For the text-containing cell, return its midpoint in (X, Y) coordinate format. 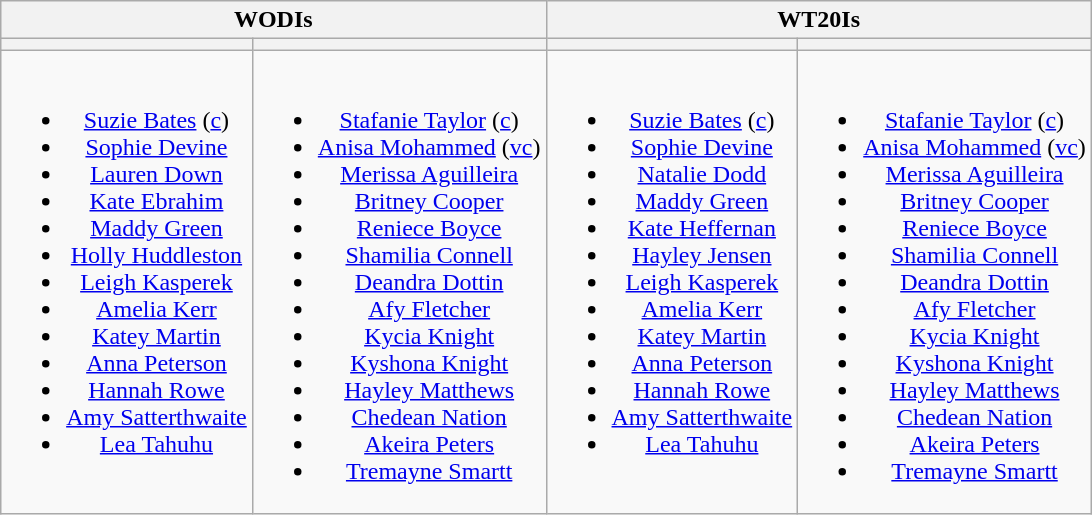
WODIs (274, 20)
WT20Is (818, 20)
